Return (x, y) of the center of cell containing provided text 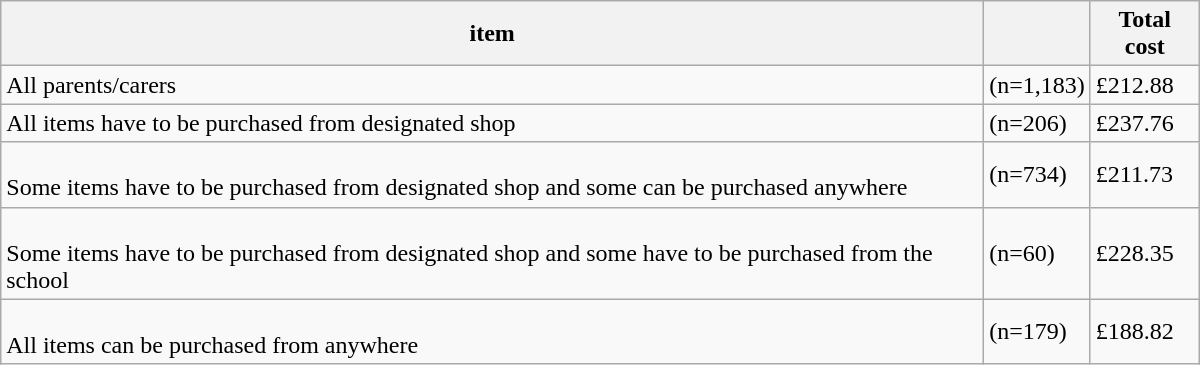
£211.73 (1144, 174)
All parents/carers (492, 85)
All items can be purchased from anywhere (492, 332)
Some items have to be purchased from designated shop and some can be purchased anywhere (492, 174)
£237.76 (1144, 123)
(n=206) (1038, 123)
All items have to be purchased from designated shop (492, 123)
£188.82 (1144, 332)
Some items have to be purchased from designated shop and some have to be purchased from the school (492, 253)
(n=179) (1038, 332)
Total cost (1144, 34)
£212.88 (1144, 85)
(n=734) (1038, 174)
item (492, 34)
£228.35 (1144, 253)
(n=1,183) (1038, 85)
(n=60) (1038, 253)
